Detect which cell encompasses the target text, then output its (x, y) center coordinate. 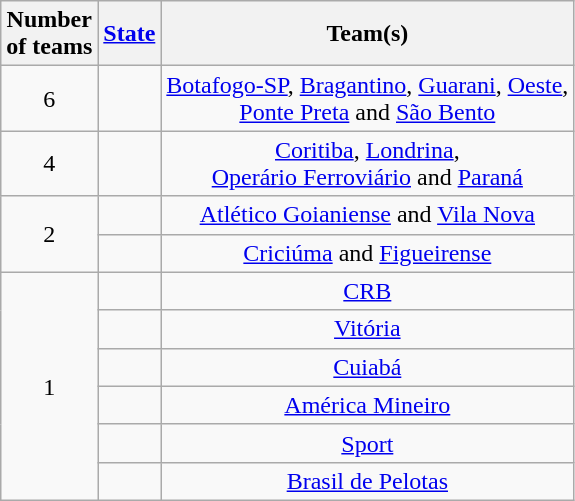
Sport (368, 443)
Vitória (368, 329)
6 (50, 98)
CRB (368, 291)
América Mineiro (368, 405)
2 (50, 234)
4 (50, 164)
Criciúma and Figueirense (368, 253)
Atlético Goianiense and Vila Nova (368, 215)
Coritiba, Londrina,Operário Ferroviário and Paraná (368, 164)
Botafogo-SP, Bragantino, Guarani, Oeste,Ponte Preta and São Bento (368, 98)
Team(s) (368, 34)
1 (50, 386)
Numberof teams (50, 34)
Brasil de Pelotas (368, 481)
Cuiabá (368, 367)
State (130, 34)
